Scan for the cell matching the given text and deliver its [X, Y] coordinate at center. 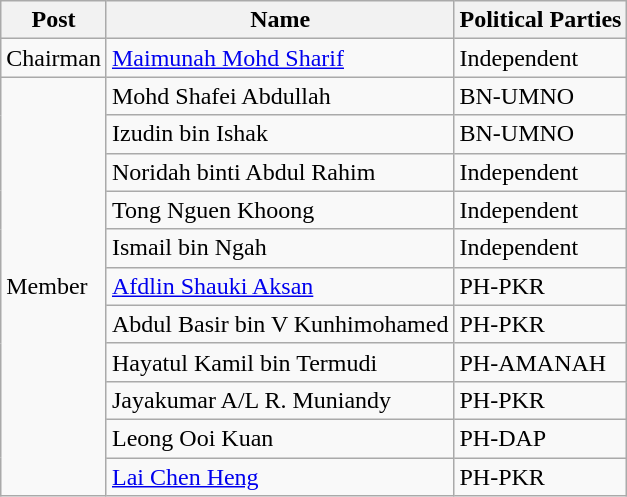
PH-AMANAH [540, 362]
Abdul Basir bin V Kunhimohamed [280, 324]
Chairman [54, 58]
Noridah binti Abdul Rahim [280, 172]
Lai Chen Heng [280, 477]
Name [280, 20]
Ismail bin Ngah [280, 248]
Tong Nguen Khoong [280, 210]
Leong Ooi Kuan [280, 438]
Member [54, 286]
PH-DAP [540, 438]
Izudin bin Ishak [280, 134]
Post [54, 20]
Maimunah Mohd Sharif [280, 58]
Political Parties [540, 20]
Hayatul Kamil bin Termudi [280, 362]
Jayakumar A/L R. Muniandy [280, 400]
Afdlin Shauki Aksan [280, 286]
Mohd Shafei Abdullah [280, 96]
